Pinpoint the cell where the given text exists, returning its (x, y) midpoint coordinate. 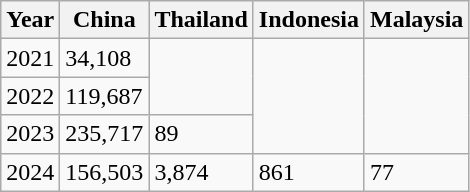
2024 (30, 172)
77 (416, 172)
2023 (30, 134)
China (104, 20)
235,717 (104, 134)
Malaysia (416, 20)
89 (201, 134)
861 (308, 172)
119,687 (104, 96)
Thailand (201, 20)
Indonesia (308, 20)
2021 (30, 58)
Year (30, 20)
34,108 (104, 58)
156,503 (104, 172)
3,874 (201, 172)
2022 (30, 96)
